For the text-containing cell, return its midpoint in [X, Y] coordinate format. 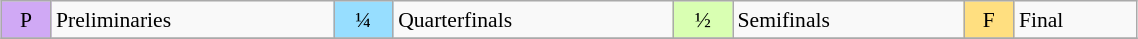
¼ [364, 20]
Preliminaries [192, 20]
Semifinals [848, 20]
½ [702, 20]
P [26, 20]
F [989, 20]
Quarterfinals [533, 20]
Final [1076, 20]
